Find where the given text appears and provide that cell's center as [x, y] coordinate. 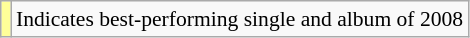
Indicates best-performing single and album of 2008 [240, 19]
